Pinpoint the cell where the given text exists, returning its [x, y] midpoint coordinate. 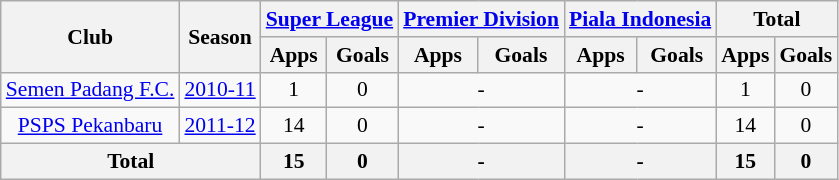
Season [220, 36]
2011-12 [220, 126]
Semen Padang F.C. [90, 90]
Premier Division [481, 19]
Super League [330, 19]
Piala Indonesia [640, 19]
PSPS Pekanbaru [90, 126]
2010-11 [220, 90]
Club [90, 36]
